Return [x, y] of the center of cell containing provided text 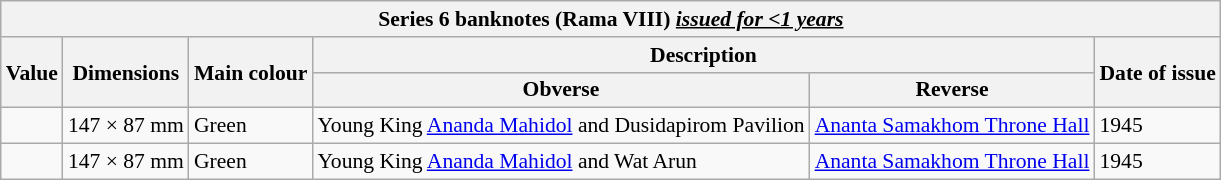
Date of issue [1157, 72]
Main colour [250, 72]
Description [703, 55]
Young King Ananda Mahidol and Dusidapirom Pavilion [560, 126]
Reverse [952, 90]
Young King Ananda Mahidol and Wat Arun [560, 162]
Dimensions [126, 72]
Series 6 banknotes (Rama VIII) issued for <1 years [611, 19]
Value [32, 72]
Obverse [560, 90]
